Return the (x, y) coordinate for the center point of the cell that contains the specified text.  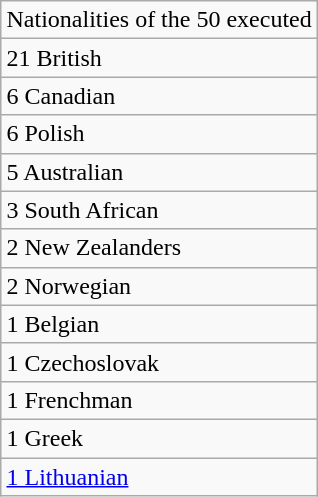
2 New Zealanders (159, 248)
5 Australian (159, 172)
1 Lithuanian (159, 477)
2 Norwegian (159, 286)
Nationalities of the 50 executed (159, 20)
21 British (159, 58)
1 Czechoslovak (159, 362)
6 Polish (159, 134)
1 Greek (159, 438)
3 South African (159, 210)
6 Canadian (159, 96)
1 Belgian (159, 324)
1 Frenchman (159, 400)
